Output the (X, Y) coordinate of the center of the cell containing the given text.  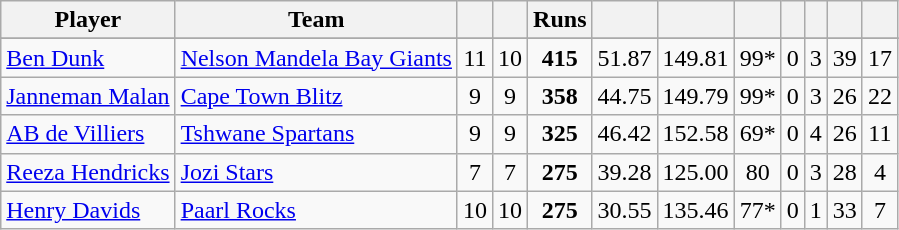
Janneman Malan (88, 96)
Team (316, 20)
39 (844, 58)
33 (844, 210)
149.81 (696, 58)
135.46 (696, 210)
Reeza Hendricks (88, 172)
Nelson Mandela Bay Giants (316, 58)
69* (758, 134)
77* (758, 210)
46.42 (624, 134)
Henry Davids (88, 210)
Player (88, 20)
415 (560, 58)
AB de Villiers (88, 134)
Tshwane Spartans (316, 134)
Paarl Rocks (316, 210)
30.55 (624, 210)
39.28 (624, 172)
325 (560, 134)
149.79 (696, 96)
152.58 (696, 134)
1 (816, 210)
28 (844, 172)
Jozi Stars (316, 172)
80 (758, 172)
358 (560, 96)
125.00 (696, 172)
Ben Dunk (88, 58)
44.75 (624, 96)
51.87 (624, 58)
22 (880, 96)
17 (880, 58)
Runs (560, 20)
Cape Town Blitz (316, 96)
